Detect which cell encompasses the target text, then output its (X, Y) center coordinate. 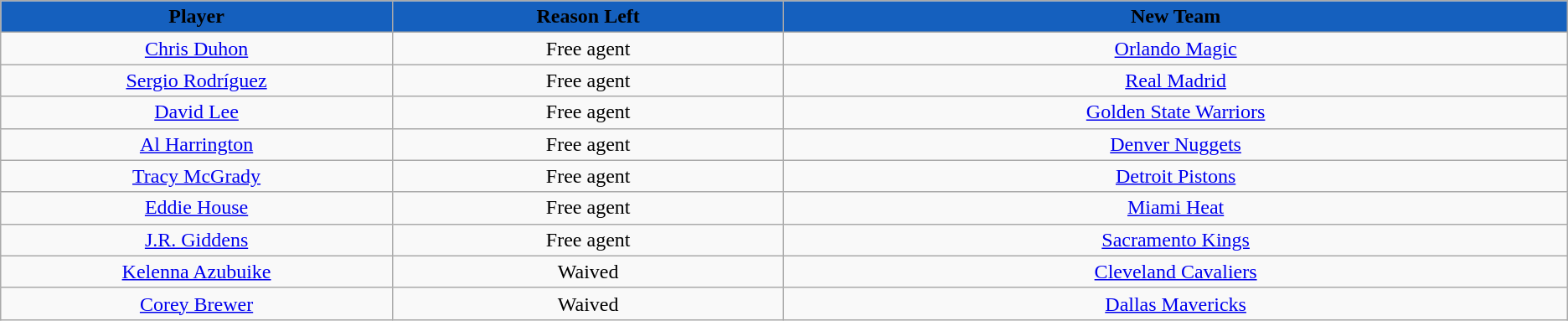
Detroit Pistons (1176, 176)
David Lee (197, 112)
Orlando Magic (1176, 49)
Sacramento Kings (1176, 240)
Kelenna Azubuike (197, 272)
Player (197, 17)
Real Madrid (1176, 80)
New Team (1176, 17)
Golden State Warriors (1176, 112)
Corey Brewer (197, 303)
Reason Left (588, 17)
Denver Nuggets (1176, 144)
Cleveland Cavaliers (1176, 272)
Al Harrington (197, 144)
Miami Heat (1176, 208)
Sergio Rodríguez (197, 80)
J.R. Giddens (197, 240)
Eddie House (197, 208)
Dallas Mavericks (1176, 303)
Chris Duhon (197, 49)
Tracy McGrady (197, 176)
